Locate the cell with the specified text and output its (X, Y) center coordinate. 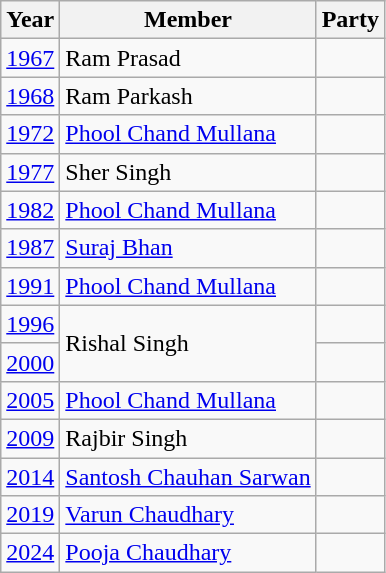
2019 (30, 515)
Ram Parkash (188, 96)
Suraj Bhan (188, 248)
Member (188, 20)
2014 (30, 477)
1968 (30, 96)
Ram Prasad (188, 58)
1982 (30, 210)
2000 (30, 362)
1996 (30, 324)
1972 (30, 134)
2009 (30, 438)
1991 (30, 286)
Pooja Chaudhary (188, 553)
Santosh Chauhan Sarwan (188, 477)
1987 (30, 248)
Party (350, 20)
2005 (30, 400)
Rishal Singh (188, 343)
Year (30, 20)
Sher Singh (188, 172)
1967 (30, 58)
2024 (30, 553)
1977 (30, 172)
Varun Chaudhary (188, 515)
Rajbir Singh (188, 438)
